Search for the cell housing the specified text and yield its (X, Y) center coordinate. 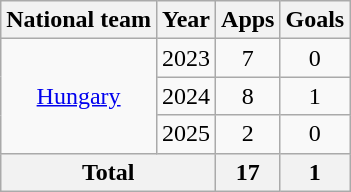
17 (248, 172)
Total (108, 172)
2024 (186, 96)
2023 (186, 58)
Year (186, 20)
7 (248, 58)
2 (248, 134)
Hungary (79, 96)
Goals (315, 20)
National team (79, 20)
8 (248, 96)
2025 (186, 134)
Apps (248, 20)
